Return (x, y) of the center of cell containing provided text 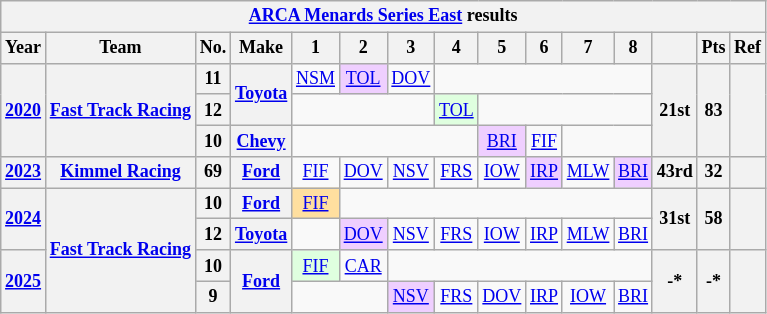
6 (544, 48)
11 (212, 78)
2023 (24, 172)
Chevy (262, 140)
4 (456, 48)
2025 (24, 281)
Pts (714, 48)
69 (212, 172)
83 (714, 110)
No. (212, 48)
21st (674, 110)
8 (634, 48)
3 (411, 48)
Year (24, 48)
1 (316, 48)
2020 (24, 110)
43rd (674, 172)
Make (262, 48)
31st (674, 219)
2024 (24, 219)
Kimmel Racing (120, 172)
Ref (748, 48)
9 (212, 296)
58 (714, 219)
2 (363, 48)
NSM (316, 78)
32 (714, 172)
CAR (363, 266)
5 (502, 48)
ARCA Menards Series East results (384, 16)
7 (588, 48)
Team (120, 48)
